Pinpoint the cell where the given text exists, returning its [x, y] midpoint coordinate. 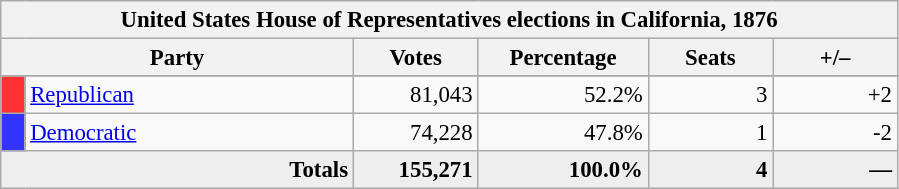
155,271 [416, 170]
Democratic [189, 133]
— [836, 170]
100.0% [563, 170]
1 [710, 133]
4 [710, 170]
Republican [189, 95]
47.8% [563, 133]
74,228 [416, 133]
3 [710, 95]
+/– [836, 58]
Votes [416, 58]
Percentage [563, 58]
+2 [836, 95]
United States House of Representatives elections in California, 1876 [450, 20]
Seats [710, 58]
52.2% [563, 95]
-2 [836, 133]
Party [178, 58]
Totals [178, 170]
81,043 [416, 95]
